Search for the cell housing the specified text and yield its (x, y) center coordinate. 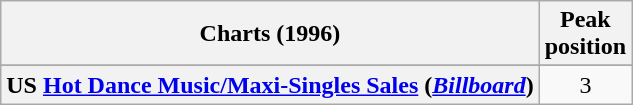
Charts (1996) (270, 34)
3 (585, 85)
Peakposition (585, 34)
US Hot Dance Music/Maxi-Singles Sales (Billboard) (270, 85)
